Pinpoint the cell where the given text exists, returning its [X, Y] midpoint coordinate. 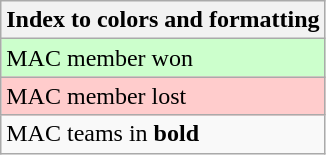
MAC member lost [163, 96]
MAC member won [163, 58]
Index to colors and formatting [163, 20]
MAC teams in bold [163, 134]
